Determine the [X, Y] coordinate at the center of the cell enclosing the given text.  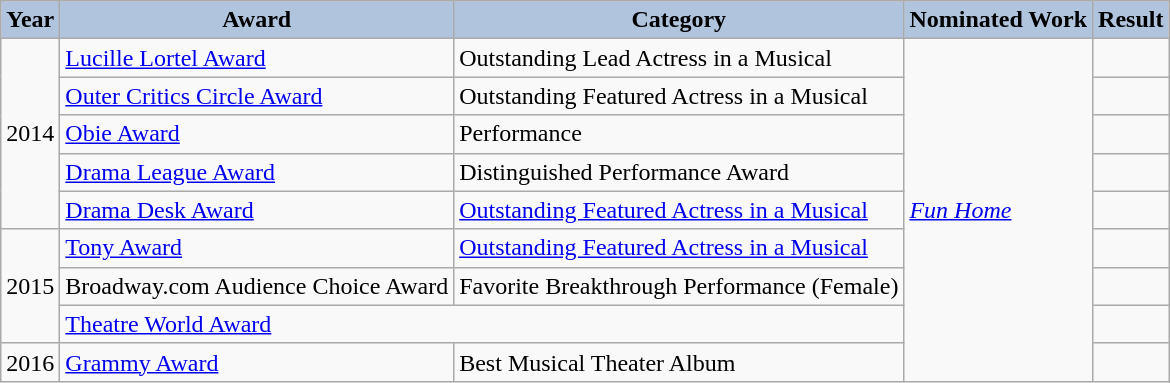
Distinguished Performance Award [679, 172]
Theatre World Award [482, 324]
Favorite Breakthrough Performance (Female) [679, 286]
Outer Critics Circle Award [257, 96]
Lucille Lortel Award [257, 58]
Tony Award [257, 248]
Nominated Work [998, 20]
Category [679, 20]
Year [30, 20]
Result [1131, 20]
Outstanding Lead Actress in a Musical [679, 58]
Broadway.com Audience Choice Award [257, 286]
2016 [30, 362]
Grammy Award [257, 362]
Obie Award [257, 134]
Performance [679, 134]
Fun Home [998, 210]
Award [257, 20]
2014 [30, 134]
Drama League Award [257, 172]
Best Musical Theater Album [679, 362]
2015 [30, 286]
Drama Desk Award [257, 210]
